Determine the (X, Y) coordinate at the center of the cell enclosing the given text.  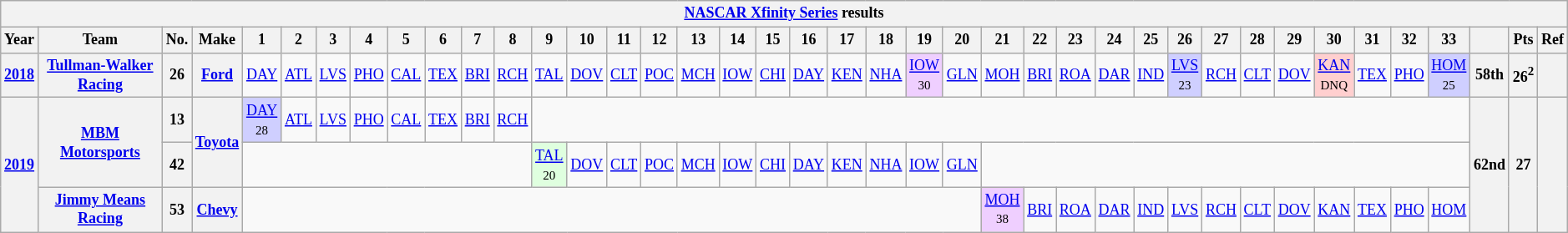
LVS23 (1186, 75)
Make (217, 40)
28 (1257, 40)
MBM Motorsports (100, 142)
KANDNQ (1334, 75)
TAL (549, 75)
33 (1449, 40)
262 (1523, 75)
2018 (20, 75)
1 (262, 40)
IOW30 (925, 75)
14 (738, 40)
3 (332, 40)
NASCAR Xfinity Series results (784, 13)
9 (549, 40)
62nd (1490, 165)
Year (20, 40)
TAL20 (549, 165)
32 (1409, 40)
Tullman-Walker Racing (100, 75)
No. (177, 40)
25 (1151, 40)
MOH38 (1002, 210)
21 (1002, 40)
Team (100, 40)
Chevy (217, 210)
58th (1490, 75)
22 (1040, 40)
4 (369, 40)
7 (478, 40)
19 (925, 40)
Ref (1553, 40)
30 (1334, 40)
2 (299, 40)
15 (773, 40)
5 (406, 40)
23 (1075, 40)
12 (660, 40)
Pts (1523, 40)
11 (625, 40)
24 (1114, 40)
Ford (217, 75)
DAY28 (262, 120)
KAN (1334, 210)
6 (443, 40)
18 (886, 40)
53 (177, 210)
17 (847, 40)
HOM (1449, 210)
2019 (20, 165)
42 (177, 165)
Jimmy Means Racing (100, 210)
20 (962, 40)
8 (513, 40)
10 (587, 40)
Toyota (217, 142)
MOH (1002, 75)
29 (1294, 40)
HOM25 (1449, 75)
31 (1373, 40)
16 (808, 40)
